Search for the cell housing the specified text and yield its (x, y) center coordinate. 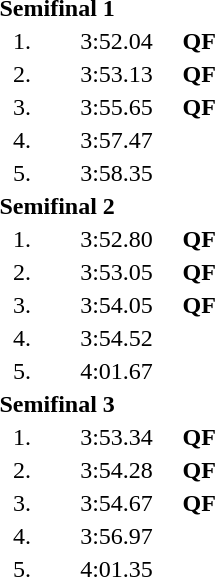
3:53.34 (116, 437)
3:52.80 (116, 239)
3:53.05 (116, 272)
3:53.13 (116, 74)
3:52.04 (116, 41)
3:54.28 (116, 470)
3:57.47 (116, 140)
3:54.52 (116, 338)
3:55.65 (116, 107)
3:56.97 (116, 536)
4:01.67 (116, 371)
3:54.05 (116, 305)
3:58.35 (116, 173)
3:54.67 (116, 503)
